For the text-containing cell, return its midpoint in (x, y) coordinate format. 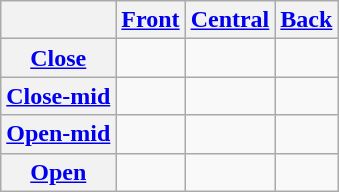
Back (306, 20)
Central (230, 20)
Close (58, 58)
Open-mid (58, 134)
Open (58, 172)
Front (150, 20)
Close-mid (58, 96)
